Return [x, y] of the center of cell containing provided text 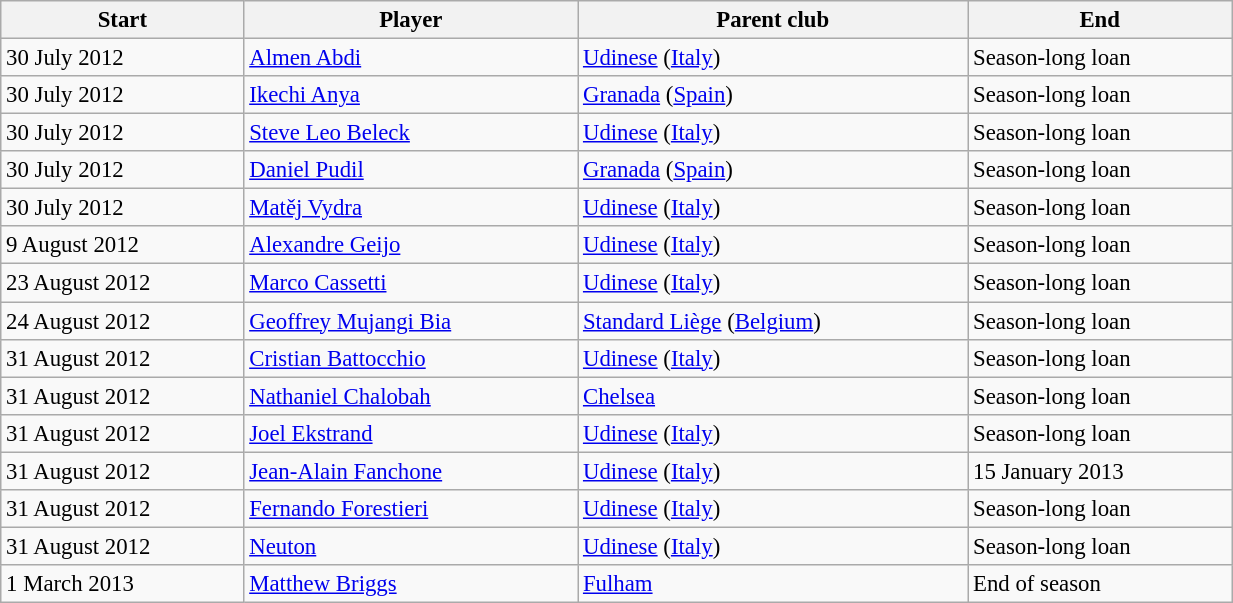
Matthew Briggs [411, 584]
Marco Cassetti [411, 283]
24 August 2012 [122, 321]
Neuton [411, 546]
Almen Abdi [411, 58]
Cristian Battocchio [411, 358]
1 March 2013 [122, 584]
9 August 2012 [122, 245]
Jean-Alain Fanchone [411, 471]
End of season [1100, 584]
Parent club [773, 20]
Ikechi Anya [411, 95]
Alexandre Geijo [411, 245]
Fernando Forestieri [411, 509]
Chelsea [773, 396]
Geoffrey Mujangi Bia [411, 321]
Steve Leo Beleck [411, 133]
Matěj Vydra [411, 208]
Joel Ekstrand [411, 433]
Daniel Pudil [411, 170]
23 August 2012 [122, 283]
Fulham [773, 584]
End [1100, 20]
Player [411, 20]
Start [122, 20]
Standard Liège (Belgium) [773, 321]
Nathaniel Chalobah [411, 396]
15 January 2013 [1100, 471]
